Capture the cell that displays the provided text and extract its [X, Y] central coordinate. 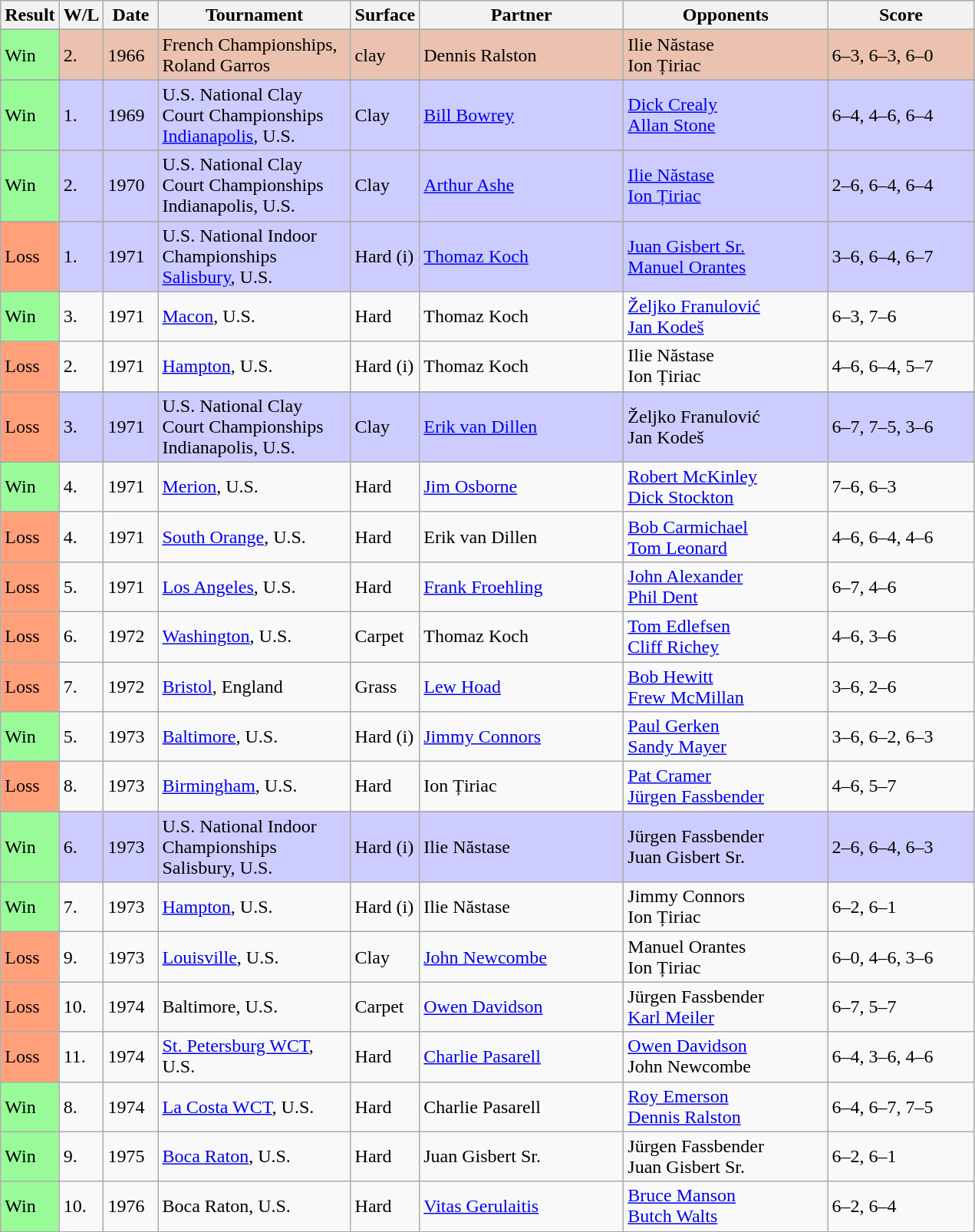
Juan Gisbert Sr. Manuel Orantes [726, 256]
Washington, U.S. [255, 637]
Date [130, 15]
Jürgen Fassbender Karl Meiler [726, 1006]
Paul Gerken Sandy Mayer [726, 736]
3–6, 6–2, 6–3 [901, 736]
Bruce Manson Butch Walts [726, 1206]
Owen Davidson John Newcombe [726, 1057]
Frank Froehling [522, 586]
John Alexander Phil Dent [726, 586]
Owen Davidson [522, 1006]
U.S. National Clay Court Championships Indianapolis, U.S. [255, 186]
4–6, 6–4, 5–7 [901, 367]
Vitas Gerulaitis [522, 1206]
1966 [130, 55]
6–4, 4–6, 6–4 [901, 115]
Tom Edlefsen Cliff Richey [726, 637]
6–0, 4–6, 3–6 [901, 957]
7–6, 6–3 [901, 486]
6–3, 7–6 [901, 316]
1969 [130, 115]
Pat Cramer Jürgen Fassbender [726, 787]
Score [901, 15]
Result [30, 15]
11. [81, 1057]
2–6, 6–4, 6–4 [901, 186]
Birmingham, U.S. [255, 787]
Louisville, U.S. [255, 957]
3–6, 6–4, 6–7 [901, 256]
Bill Bowrey [522, 115]
6–4, 3–6, 4–6 [901, 1057]
1976 [130, 1206]
John Newcombe [522, 957]
6–3, 6–3, 6–0 [901, 55]
W/L [81, 15]
2–6, 6–4, 6–3 [901, 847]
6–7, 5–7 [901, 1006]
4–6, 6–4, 4–6 [901, 537]
Ion Țiriac [522, 787]
St. Petersburg WCT, U.S. [255, 1057]
Bristol, England [255, 686]
Bob Carmichael Tom Leonard [726, 537]
Tournament [255, 15]
3–6, 2–6 [901, 686]
Dick Crealy Allan Stone [726, 115]
Grass [385, 686]
Arthur Ashe [522, 186]
Manuel Orantes Ion Țiriac [726, 957]
Partner [522, 15]
Los Angeles, U.S. [255, 586]
6–2, 6–4 [901, 1206]
Juan Gisbert Sr. [522, 1157]
Merion, U.S. [255, 486]
Robert McKinley Dick Stockton [726, 486]
Dennis Ralston [522, 55]
1975 [130, 1157]
La Costa WCT, U.S. [255, 1106]
Bob Hewitt Frew McMillan [726, 686]
South Orange, U.S. [255, 537]
4–6, 5–7 [901, 787]
Jim Osborne [522, 486]
Macon, U.S. [255, 316]
Surface [385, 15]
French Championships, Roland Garros [255, 55]
Jimmy Connors [522, 736]
Lew Hoad [522, 686]
6–7, 4–6 [901, 586]
Jimmy Connors Ion Țiriac [726, 907]
6–4, 6–7, 7–5 [901, 1106]
Opponents [726, 15]
Roy Emerson Dennis Ralston [726, 1106]
6–7, 7–5, 3–6 [901, 427]
clay [385, 55]
4–6, 3–6 [901, 637]
1970 [130, 186]
